Identify which cell holds the provided text, then report its (X, Y) central coordinate. 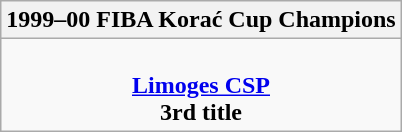
Limoges CSP 3rd title (201, 85)
1999–00 FIBA Korać Cup Champions (201, 20)
